Return the (x, y) coordinate for the center point of the cell that contains the specified text.  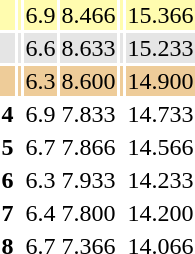
14.200 (160, 213)
14.233 (160, 180)
14.733 (160, 114)
7.933 (88, 180)
6.6 (40, 48)
5 (8, 147)
7.800 (88, 213)
6 (8, 180)
15.233 (160, 48)
7.866 (88, 147)
8.633 (88, 48)
8.600 (88, 81)
14.566 (160, 147)
4 (8, 114)
8.466 (88, 15)
7 (8, 213)
6.4 (40, 213)
14.900 (160, 81)
15.366 (160, 15)
7.833 (88, 114)
6.7 (40, 147)
